Find where the given text appears and provide that cell's center as (X, Y) coordinate. 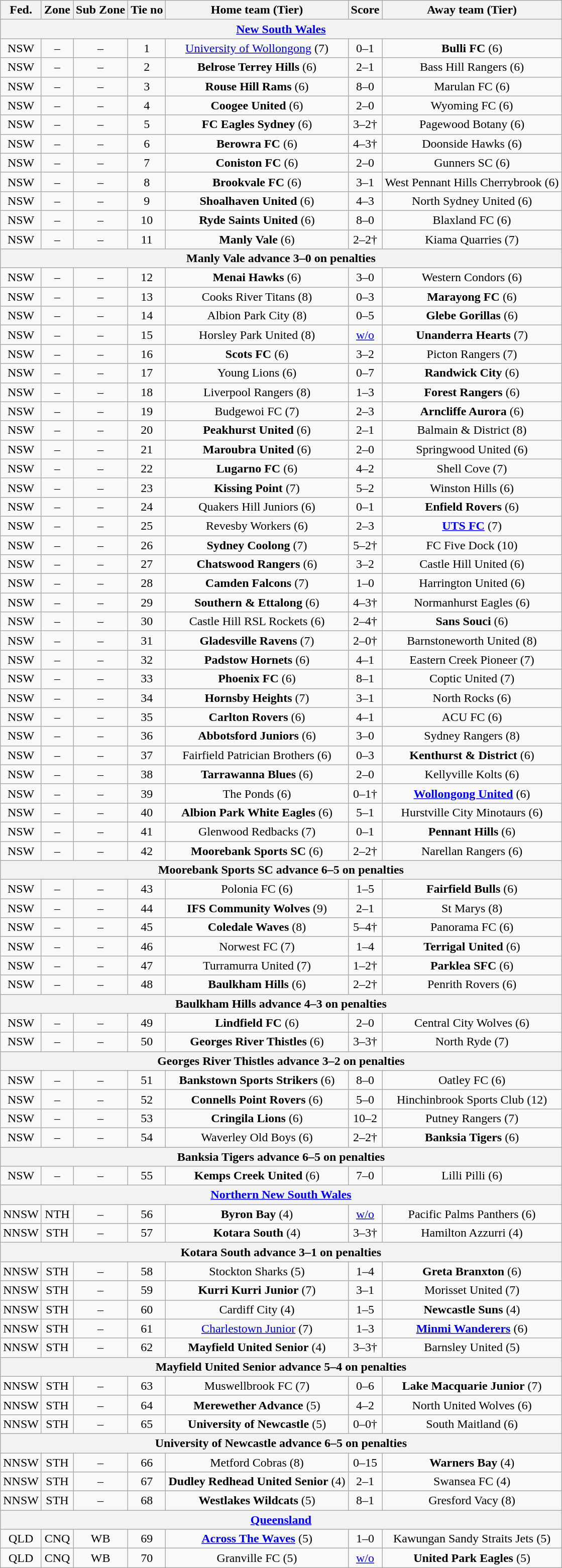
Hinchinbrook Sports Club (12) (472, 1099)
Shoalhaven United (6) (257, 201)
Kissing Point (7) (257, 488)
Budgewoi FC (7) (257, 411)
Cardiff City (4) (257, 1309)
17 (147, 373)
Penrith Rovers (6) (472, 985)
3–2† (365, 125)
0–0† (365, 1424)
Southern & Ettalong (6) (257, 602)
Coniston FC (6) (257, 163)
IFS Community Wolves (9) (257, 908)
Forest Rangers (6) (472, 392)
Tie no (147, 10)
8 (147, 182)
Georges River Thistles advance 3–2 on penalties (281, 1061)
Kellyville Kolts (6) (472, 774)
Maroubra United (6) (257, 449)
Mayfield United Senior advance 5–4 on penalties (281, 1367)
5–2 (365, 488)
Fed. (21, 10)
Harrington United (6) (472, 583)
Menai Hawks (6) (257, 278)
Albion Park White Eagles (6) (257, 812)
Ryde Saints United (6) (257, 220)
Warners Bay (4) (472, 1463)
Sydney Rangers (8) (472, 736)
Westlakes Wildcats (5) (257, 1501)
30 (147, 622)
Eastern Creek Pioneer (7) (472, 660)
Barnsley United (5) (472, 1348)
5–1 (365, 812)
Minmi Wanderers (6) (472, 1329)
47 (147, 966)
Putney Rangers (7) (472, 1118)
Baulkham Hills (6) (257, 985)
Young Lions (6) (257, 373)
Carlton Rovers (6) (257, 717)
NTH (57, 1214)
41 (147, 831)
5 (147, 125)
St Marys (8) (472, 908)
Tarrawanna Blues (6) (257, 774)
Normanhurst Eagles (6) (472, 602)
Glenwood Redbacks (7) (257, 831)
Moorebank Sports SC (6) (257, 851)
Oatley FC (6) (472, 1080)
Marulan FC (6) (472, 86)
Bass Hill Rangers (6) (472, 67)
Pacific Palms Panthers (6) (472, 1214)
Merewether Advance (5) (257, 1405)
34 (147, 698)
Across The Waves (5) (257, 1539)
Zone (57, 10)
Hurstville City Minotaurs (6) (472, 812)
2 (147, 67)
5–4† (365, 927)
Morisset United (7) (472, 1290)
Lindfield FC (6) (257, 1023)
Randwick City (6) (472, 373)
62 (147, 1348)
0–1† (365, 793)
Horsley Park United (8) (257, 335)
12 (147, 278)
Greta Branxton (6) (472, 1271)
0–7 (365, 373)
Kurri Kurri Junior (7) (257, 1290)
19 (147, 411)
North Rocks (6) (472, 698)
Terrigal United (6) (472, 946)
Mayfield United Senior (4) (257, 1348)
Lilli Pilli (6) (472, 1176)
Byron Bay (4) (257, 1214)
65 (147, 1424)
7 (147, 163)
Hornsby Heights (7) (257, 698)
University of Newcastle advance 6–5 on penalties (281, 1443)
New South Wales (281, 29)
Baulkham Hills advance 4–3 on penalties (281, 1004)
Stockton Sharks (5) (257, 1271)
Fairfield Patrician Brothers (6) (257, 755)
Cooks River Titans (8) (257, 297)
FC Five Dock (10) (472, 545)
23 (147, 488)
59 (147, 1290)
Queensland (281, 1520)
Scots FC (6) (257, 354)
38 (147, 774)
Quakers Hill Juniors (6) (257, 507)
20 (147, 430)
54 (147, 1137)
Kemps Creek United (6) (257, 1176)
66 (147, 1463)
Manly Vale advance 3–0 on penalties (281, 259)
Newcastle Suns (4) (472, 1309)
Padstow Hornets (6) (257, 660)
Unanderra Hearts (7) (472, 335)
North United Wolves (6) (472, 1405)
Cringila Lions (6) (257, 1118)
Narellan Rangers (6) (472, 851)
Manly Vale (6) (257, 239)
3 (147, 86)
Kawungan Sandy Straits Jets (5) (472, 1539)
48 (147, 985)
Camden Falcons (7) (257, 583)
53 (147, 1118)
Rouse Hill Rams (6) (257, 86)
42 (147, 851)
South Maitland (6) (472, 1424)
70 (147, 1558)
Wollongong United (6) (472, 793)
28 (147, 583)
Shell Cove (7) (472, 468)
Chatswood Rangers (6) (257, 564)
Springwood United (6) (472, 449)
The Ponds (6) (257, 793)
58 (147, 1271)
Turramurra United (7) (257, 966)
Dudley Redhead United Senior (4) (257, 1482)
22 (147, 468)
Liverpool Rangers (8) (257, 392)
Swansea FC (4) (472, 1482)
29 (147, 602)
Lugarno FC (6) (257, 468)
18 (147, 392)
2–0† (365, 641)
Sub Zone (100, 10)
Pennant Hills (6) (472, 831)
Kotara South advance 3–1 on penalties (281, 1252)
6 (147, 144)
Revesby Workers (6) (257, 526)
Kiama Quarries (7) (472, 239)
Coptic United (7) (472, 679)
Moorebank Sports SC advance 6–5 on penalties (281, 870)
50 (147, 1042)
33 (147, 679)
Albion Park City (8) (257, 316)
36 (147, 736)
9 (147, 201)
Fairfield Bulls (6) (472, 889)
Gresford Vacy (8) (472, 1501)
Western Condors (6) (472, 278)
46 (147, 946)
14 (147, 316)
Banksia Tigers (6) (472, 1137)
University of Newcastle (5) (257, 1424)
UTS FC (7) (472, 526)
16 (147, 354)
Lake Macquarie Junior (7) (472, 1386)
Gunners SC (6) (472, 163)
Berowra FC (6) (257, 144)
1 (147, 48)
North Sydney United (6) (472, 201)
Sydney Coolong (7) (257, 545)
Polonia FC (6) (257, 889)
Barnstoneworth United (8) (472, 641)
Winston Hills (6) (472, 488)
61 (147, 1329)
68 (147, 1501)
0–6 (365, 1386)
13 (147, 297)
7–0 (365, 1176)
Castle Hill RSL Rockets (6) (257, 622)
63 (147, 1386)
24 (147, 507)
69 (147, 1539)
Marayong FC (6) (472, 297)
67 (147, 1482)
39 (147, 793)
40 (147, 812)
21 (147, 449)
Parklea SFC (6) (472, 966)
27 (147, 564)
Brookvale FC (6) (257, 182)
Picton Rangers (7) (472, 354)
Georges River Thistles (6) (257, 1042)
West Pennant Hills Cherrybrook (6) (472, 182)
44 (147, 908)
Glebe Gorillas (6) (472, 316)
Away team (Tier) (472, 10)
49 (147, 1023)
26 (147, 545)
Charlestown Junior (7) (257, 1329)
57 (147, 1233)
45 (147, 927)
1–2† (365, 966)
Enfield Rovers (6) (472, 507)
51 (147, 1080)
Blaxland FC (6) (472, 220)
Kenthurst & District (6) (472, 755)
Wyoming FC (6) (472, 105)
Bulli FC (6) (472, 48)
10–2 (365, 1118)
Pagewood Botany (6) (472, 125)
37 (147, 755)
5–2† (365, 545)
Connells Point Rovers (6) (257, 1099)
10 (147, 220)
Castle Hill United (6) (472, 564)
Muswellbrook FC (7) (257, 1386)
64 (147, 1405)
4 (147, 105)
FC Eagles Sydney (6) (257, 125)
Coledale Waves (8) (257, 927)
Home team (Tier) (257, 10)
United Park Eagles (5) (472, 1558)
Waverley Old Boys (6) (257, 1137)
31 (147, 641)
0–5 (365, 316)
Balmain & District (8) (472, 430)
Belrose Terrey Hills (6) (257, 67)
35 (147, 717)
0–15 (365, 1463)
52 (147, 1099)
Banksia Tigers advance 6–5 on penalties (281, 1156)
Panorama FC (6) (472, 927)
5–0 (365, 1099)
Hamilton Azzurri (4) (472, 1233)
15 (147, 335)
Doonside Hawks (6) (472, 144)
Metford Cobras (8) (257, 1463)
North Ryde (7) (472, 1042)
Abbotsford Juniors (6) (257, 736)
Score (365, 10)
Peakhurst United (6) (257, 430)
Arncliffe Aurora (6) (472, 411)
Phoenix FC (6) (257, 679)
Bankstown Sports Strikers (6) (257, 1080)
32 (147, 660)
11 (147, 239)
Northern New South Wales (281, 1195)
Central City Wolves (6) (472, 1023)
56 (147, 1214)
2–4† (365, 622)
Sans Souci (6) (472, 622)
Gladesville Ravens (7) (257, 641)
Kotara South (4) (257, 1233)
43 (147, 889)
55 (147, 1176)
University of Wollongong (7) (257, 48)
ACU FC (6) (472, 717)
4–3 (365, 201)
25 (147, 526)
Coogee United (6) (257, 105)
60 (147, 1309)
Granville FC (5) (257, 1558)
Norwest FC (7) (257, 946)
